Output the [x, y] coordinate of the center of the cell containing the given text.  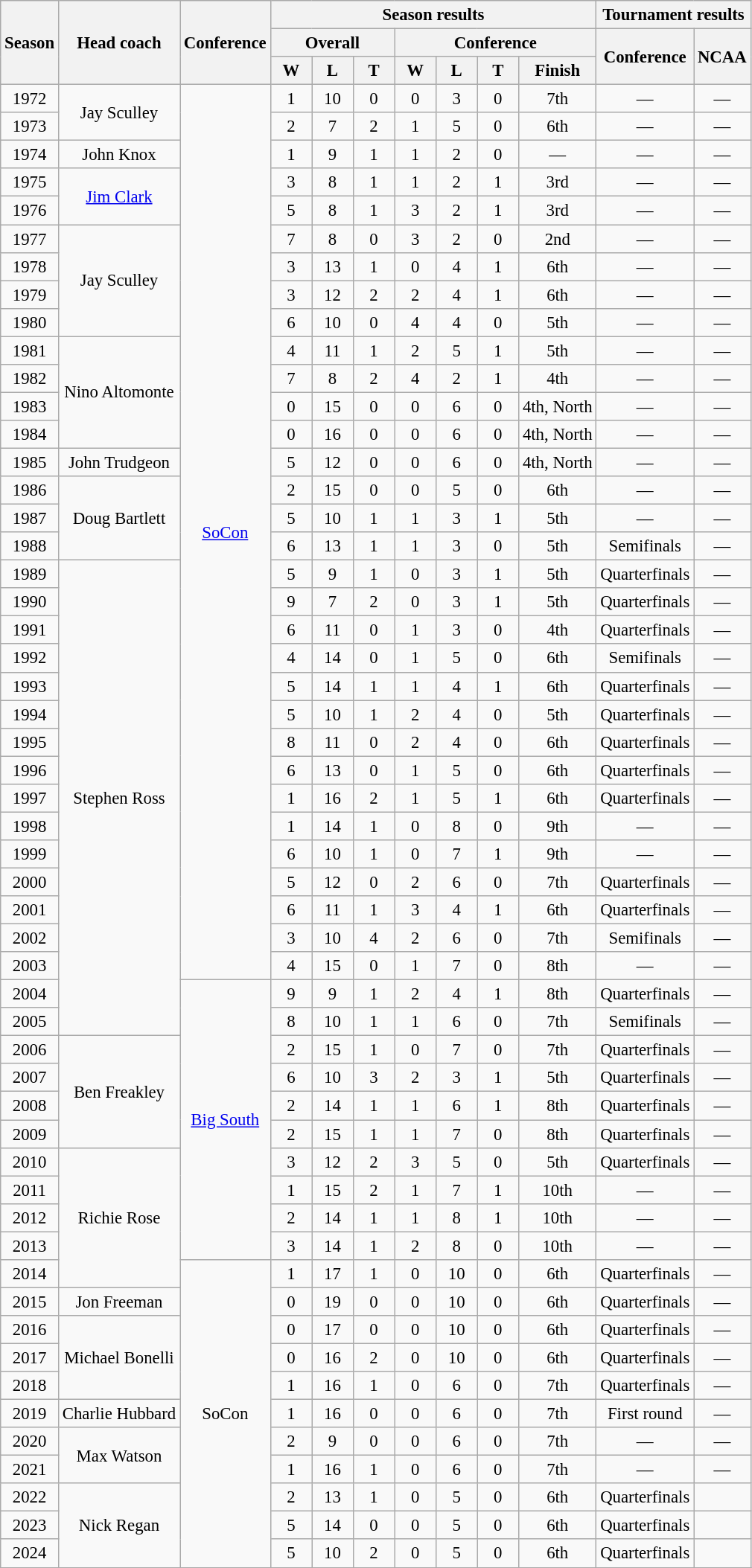
2009 [30, 1134]
2021 [30, 1470]
1990 [30, 602]
1999 [30, 854]
1996 [30, 770]
Charlie Hubbard [119, 1414]
Ben Freakley [119, 1092]
1975 [30, 182]
2000 [30, 882]
1995 [30, 742]
Big South [226, 1120]
2016 [30, 1330]
2006 [30, 1050]
Max Watson [119, 1456]
1997 [30, 799]
Michael Bonelli [119, 1357]
2022 [30, 1497]
2014 [30, 1274]
2nd [558, 239]
1989 [30, 575]
1988 [30, 546]
2015 [30, 1302]
2001 [30, 910]
1992 [30, 659]
Doug Bartlett [119, 518]
Richie Rose [119, 1217]
1979 [30, 295]
2019 [30, 1414]
Finish [558, 71]
John Knox [119, 155]
1973 [30, 127]
Season [30, 43]
2012 [30, 1217]
2017 [30, 1357]
2004 [30, 994]
2010 [30, 1162]
1974 [30, 155]
1980 [30, 322]
2007 [30, 1078]
2011 [30, 1190]
2008 [30, 1106]
Jon Freeman [119, 1302]
1982 [30, 379]
2002 [30, 938]
2003 [30, 966]
2013 [30, 1246]
Tournament results [673, 15]
1994 [30, 714]
1985 [30, 462]
NCAA [722, 57]
1976 [30, 211]
1972 [30, 99]
19 [333, 1302]
1986 [30, 490]
First round [645, 1414]
2020 [30, 1441]
Overall [332, 43]
2024 [30, 1554]
Nino Altomonte [119, 392]
2023 [30, 1526]
1993 [30, 686]
1998 [30, 826]
Stephen Ross [119, 798]
1984 [30, 435]
Head coach [119, 43]
John Trudgeon [119, 462]
1983 [30, 406]
Season results [433, 15]
1977 [30, 239]
1987 [30, 519]
1978 [30, 266]
1981 [30, 351]
Jim Clark [119, 196]
2005 [30, 1022]
2018 [30, 1386]
1991 [30, 630]
Nick Regan [119, 1526]
